Identify which cell holds the provided text, then report its (x, y) central coordinate. 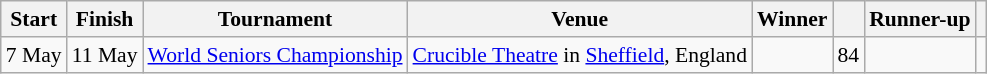
84 (848, 55)
Start (34, 19)
Winner (792, 19)
World Seniors Championship (276, 55)
Venue (580, 19)
Crucible Theatre in Sheffield, England (580, 55)
Finish (105, 19)
Tournament (276, 19)
11 May (105, 55)
Runner-up (920, 19)
7 May (34, 55)
